Provide the [x, y] coordinate of the cell's center where the given text is located.  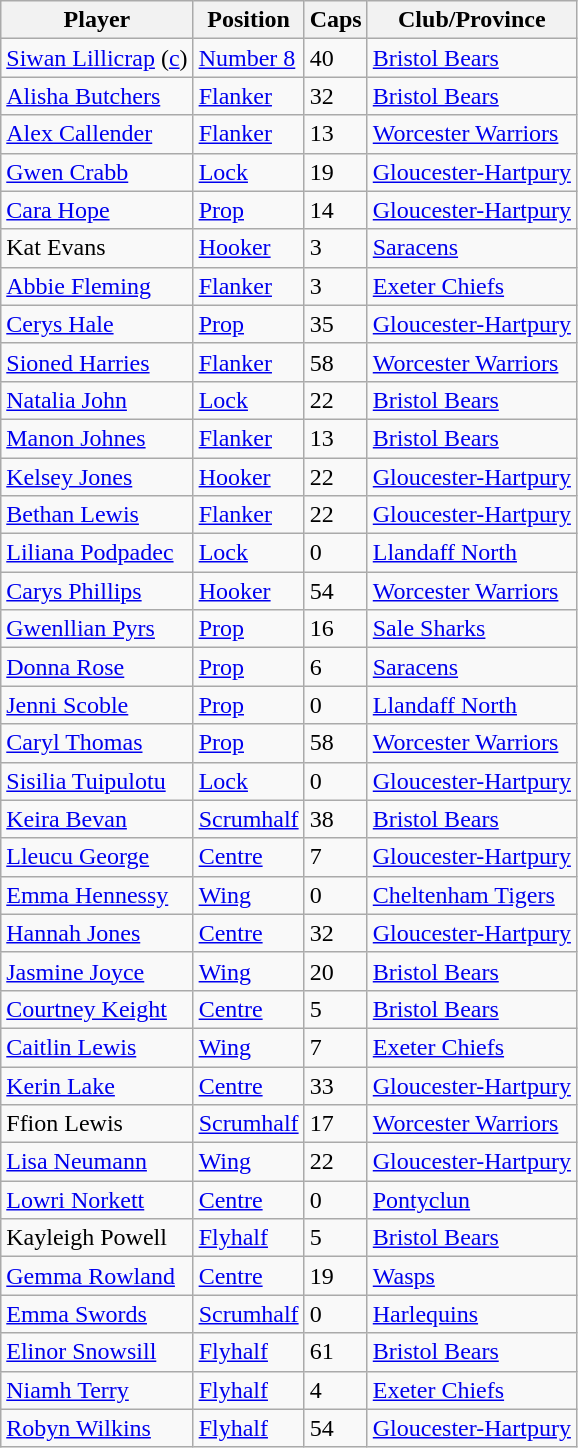
Gwenllian Pyrs [97, 629]
Emma Swords [97, 1314]
Caps [336, 20]
14 [336, 210]
Courtney Keight [97, 1009]
Harlequins [472, 1314]
Club/Province [472, 20]
Lleucu George [97, 857]
Carys Phillips [97, 591]
Sioned Harries [97, 362]
Niamh Terry [97, 1390]
40 [336, 58]
Hannah Jones [97, 933]
Keira Bevan [97, 819]
Sisilia Tuipulotu [97, 781]
Alex Callender [97, 134]
Jenni Scoble [97, 705]
Abbie Fleming [97, 286]
Donna Rose [97, 667]
20 [336, 971]
Kayleigh Powell [97, 1238]
6 [336, 667]
Wasps [472, 1276]
38 [336, 819]
Player [97, 20]
61 [336, 1352]
Lisa Neumann [97, 1162]
16 [336, 629]
Siwan Lillicrap (c) [97, 58]
Jasmine Joyce [97, 971]
Gemma Rowland [97, 1276]
Elinor Snowsill [97, 1352]
Cerys Hale [97, 324]
Number 8 [248, 58]
Emma Hennessy [97, 895]
Manon Johnes [97, 438]
Gwen Crabb [97, 172]
Cheltenham Tigers [472, 895]
Kat Evans [97, 248]
Bethan Lewis [97, 515]
Caitlin Lewis [97, 1047]
Alisha Butchers [97, 96]
Kelsey Jones [97, 477]
35 [336, 324]
Position [248, 20]
Sale Sharks [472, 629]
Ffion Lewis [97, 1124]
Natalia John [97, 400]
17 [336, 1124]
Kerin Lake [97, 1085]
Caryl Thomas [97, 743]
Lowri Norkett [97, 1200]
33 [336, 1085]
Pontyclun [472, 1200]
Robyn Wilkins [97, 1428]
Liliana Podpadec [97, 553]
4 [336, 1390]
Cara Hope [97, 210]
